Return (x, y) of the center of cell containing provided text 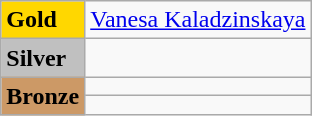
Gold (43, 20)
Bronze (43, 96)
Vanesa Kaladzinskaya (198, 20)
Silver (43, 58)
